Provide the (x, y) coordinate of the cell's center where the given text is located.  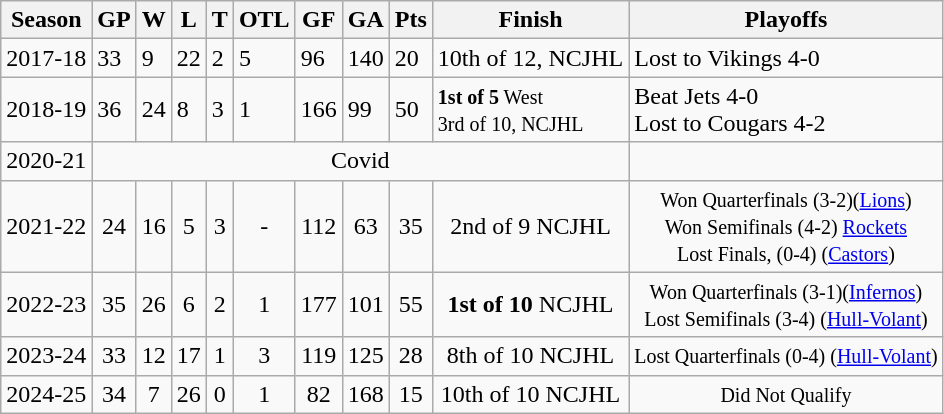
Finish (530, 20)
2020-21 (46, 161)
140 (366, 58)
- (264, 226)
W (154, 20)
Lost to Vikings 4-0 (786, 58)
28 (410, 356)
10th of 12, NCJHL (530, 58)
50 (410, 110)
15 (410, 394)
2022-23 (46, 304)
166 (318, 110)
GA (366, 20)
2017-18 (46, 58)
16 (154, 226)
101 (366, 304)
Season (46, 20)
17 (188, 356)
8th of 10 NCJHL (530, 356)
Won Quarterfinals (3-1)(Infernos)Lost Semifinals (3-4) (Hull-Volant) (786, 304)
12 (154, 356)
Won Quarterfinals (3-2)(Lions)Won Semifinals (4-2) RocketsLost Finals, (0-4) (Castors) (786, 226)
36 (114, 110)
Lost Quarterfinals (0-4) (Hull-Volant) (786, 356)
Playoffs (786, 20)
Did Not Qualify (786, 394)
OTL (264, 20)
55 (410, 304)
Covid (360, 161)
GF (318, 20)
8 (188, 110)
2018-19 (46, 110)
L (188, 20)
6 (188, 304)
82 (318, 394)
Beat Jets 4-0Lost to Cougars 4-2 (786, 110)
22 (188, 58)
2nd of 9 NCJHL (530, 226)
63 (366, 226)
34 (114, 394)
20 (410, 58)
Pts (410, 20)
2021-22 (46, 226)
119 (318, 356)
99 (366, 110)
96 (318, 58)
GP (114, 20)
T (220, 20)
9 (154, 58)
168 (366, 394)
1st of 5 West3rd of 10, NCJHL (530, 110)
1st of 10 NCJHL (530, 304)
112 (318, 226)
10th of 10 NCJHL (530, 394)
7 (154, 394)
177 (318, 304)
2024-25 (46, 394)
125 (366, 356)
0 (220, 394)
2023-24 (46, 356)
